Find where the given text appears and provide that cell's center as (X, Y) coordinate. 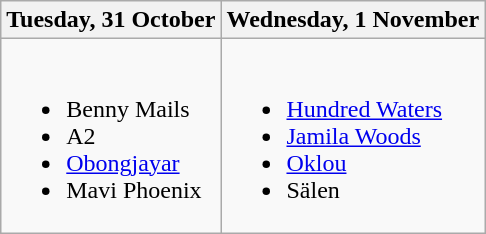
Wednesday, 1 November (353, 20)
Tuesday, 31 October (111, 20)
Benny MailsA2ObongjayarMavi Phoenix (111, 136)
Hundred WatersJamila WoodsOklouSälen (353, 136)
